Scan for the cell matching the given text and deliver its [X, Y] coordinate at center. 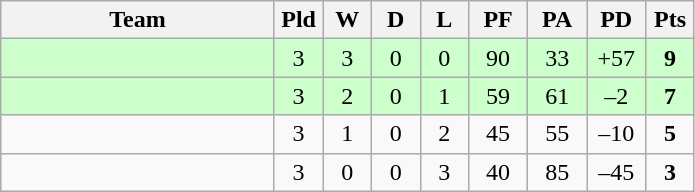
Team [138, 20]
W [348, 20]
45 [498, 134]
90 [498, 58]
–2 [616, 96]
5 [670, 134]
PF [498, 20]
61 [558, 96]
–45 [616, 172]
7 [670, 96]
40 [498, 172]
59 [498, 96]
Pts [670, 20]
Pld [298, 20]
L [444, 20]
55 [558, 134]
PD [616, 20]
85 [558, 172]
9 [670, 58]
+57 [616, 58]
33 [558, 58]
–10 [616, 134]
D [396, 20]
PA [558, 20]
